Scan for the cell matching the given text and deliver its (x, y) coordinate at center. 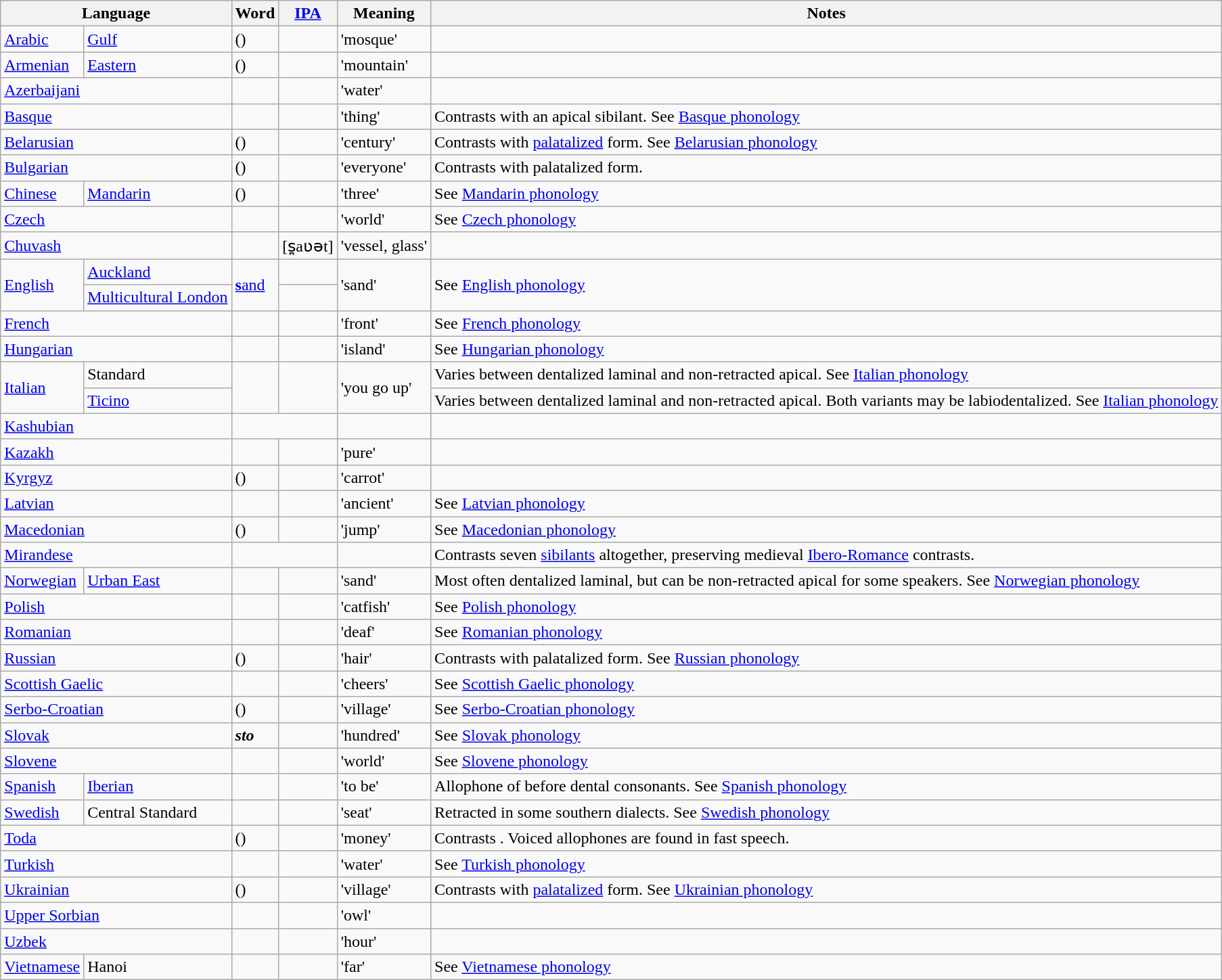
Swedish (42, 812)
See Hungarian phonology (827, 349)
Norwegian (42, 581)
Spanish (42, 787)
Varies between dentalized laminal and non-retracted apical. See Italian phonology (827, 375)
Uzbek (116, 941)
'carrot' (384, 477)
Retracted in some southern dialects. See Swedish phonology (827, 812)
Italian (42, 388)
'three' (384, 193)
See Slovene phonology (827, 761)
Varies between dentalized laminal and non-retracted apical. Both variants may be labiodentalized. See Italian phonology (827, 400)
Contrasts with palatalized form. (827, 168)
'ancient' (384, 503)
'pure' (384, 452)
Kazakh (116, 452)
Scottish Gaelic (116, 684)
See Serbo-Croatian phonology (827, 709)
Contrasts with palatalized form. See Russian phonology (827, 658)
Arabic (42, 39)
Notes (827, 14)
IPA (308, 14)
Ukrainian (116, 889)
'front' (384, 323)
Multicultural London (158, 298)
'catfish' (384, 607)
Contrasts with palatalized form. See Belarusian phonology (827, 142)
Chuvash (116, 246)
See Turkish phonology (827, 864)
'hour' (384, 941)
Kyrgyz (116, 477)
Romanian (116, 632)
Urban East (158, 581)
Word (255, 14)
Macedonian (116, 530)
See Mandarin phonology (827, 193)
Ticino (158, 400)
Armenian (42, 65)
Russian (116, 658)
Polish (116, 607)
See Latvian phonology (827, 503)
See Polish phonology (827, 607)
sand (255, 285)
'mountain' (384, 65)
'money' (384, 838)
Language (116, 14)
Iberian (158, 787)
Contrasts with palatalized form. See Ukrainian phonology (827, 889)
Bulgarian (116, 168)
Slovene (116, 761)
See Slovak phonology (827, 735)
sto (255, 735)
Toda (116, 838)
'everyone' (384, 168)
Eastern (158, 65)
Basque (116, 116)
'seat' (384, 812)
'century' (384, 142)
Mandarin (158, 193)
French (116, 323)
English (42, 285)
Turkish (116, 864)
'to be' (384, 787)
'hair' (384, 658)
'far' (384, 967)
Azerbaijani (116, 91)
Hungarian (116, 349)
Mirandese (116, 555)
'cheers' (384, 684)
See Macedonian phonology (827, 530)
Central Standard (158, 812)
See French phonology (827, 323)
See Romanian phonology (827, 632)
Hanoi (158, 967)
'owl' (384, 915)
'hundred' (384, 735)
Gulf (158, 39)
Slovak (116, 735)
Auckland (158, 272)
Contrasts . Voiced allophones are found in fast speech. (827, 838)
Upper Sorbian (116, 915)
See English phonology (827, 285)
'mosque' (384, 39)
See Scottish Gaelic phonology (827, 684)
Contrasts with an apical sibilant. See Basque phonology (827, 116)
Contrasts seven sibilants altogether, preserving medieval Ibero-Romance contrasts. (827, 555)
See Czech phonology (827, 219)
[s̪aʋət] (308, 246)
Czech (116, 219)
Allophone of before dental consonants. See Spanish phonology (827, 787)
Belarusian (116, 142)
'thing' (384, 116)
See Vietnamese phonology (827, 967)
Chinese (42, 193)
Meaning (384, 14)
'vessel, glass' (384, 246)
Vietnamese (42, 967)
'island' (384, 349)
Kashubian (116, 426)
'you go up' (384, 388)
Standard (158, 375)
Latvian (116, 503)
Serbo-Croatian (116, 709)
'jump' (384, 530)
Most often dentalized laminal, but can be non-retracted apical for some speakers. See Norwegian phonology (827, 581)
'deaf' (384, 632)
